Determine the (X, Y) coordinate at the center of the cell enclosing the given text.  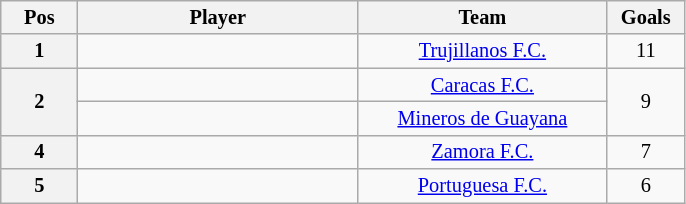
4 (40, 152)
11 (646, 51)
Goals (646, 17)
5 (40, 186)
6 (646, 186)
Trujillanos F.C. (483, 51)
2 (40, 102)
Pos (40, 17)
Team (483, 17)
Zamora F.C. (483, 152)
1 (40, 51)
Mineros de Guayana (483, 118)
9 (646, 102)
7 (646, 152)
Player (218, 17)
Portuguesa F.C. (483, 186)
Caracas F.C. (483, 85)
